Provide the (x, y) coordinate of the cell's center where the given text is located.  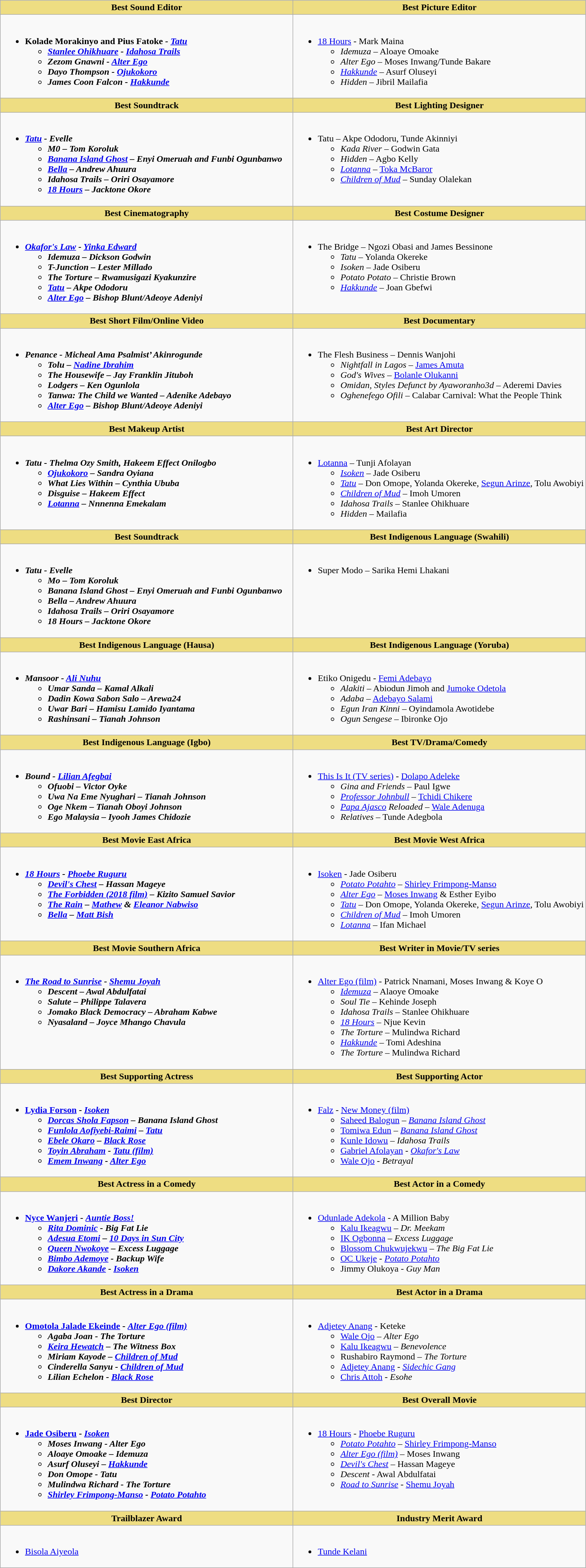
Trailblazer Award (147, 1518)
Bisola Aiyeola (147, 1547)
Best Actress in a Comedy (147, 1184)
Industry Merit Award (440, 1518)
Best Movie West Africa (440, 840)
Best Indigenous Language (Hausa) (147, 644)
Best Supporting Actor (440, 1076)
Best Indigenous Language (Igbo) (147, 743)
Best Director (147, 1400)
Best Overall Movie (440, 1400)
18 Hours - Mark MainaIdemuza – Aloaye OmoakeAlter Ego – Moses Inwang/Tunde BakareHakkunde – Asurf OluseyiHidden – Jibril Mailafia (440, 57)
Best Makeup Artist (147, 429)
Best Movie East Africa (147, 840)
Best Art Director (440, 429)
Best Actor in a Drama (440, 1292)
Best TV/Drama/Comedy (440, 743)
Best Short Film/Online Video (147, 321)
Best Costume Designer (440, 213)
Bound - Lilian AfegbaiOfuobi – Victor OykeUwa Na Eme Nyughari – Tianah JohnsonOge Nkem – Tianah Oboyi JohnsonEgo Malaysia – Iyooh James Chidozie (147, 791)
Super Modo – Sarika Hemi Lhakani (440, 591)
Best Indigenous Language (Yoruba) (440, 644)
Best Supporting Actress (147, 1076)
Best Documentary (440, 321)
Best Sound Editor (147, 8)
Best Picture Editor (440, 8)
Best Movie Southern Africa (147, 948)
Tunde Kelani (440, 1547)
Best Lighting Designer (440, 105)
Best Actress in a Drama (147, 1292)
Best Actor in a Comedy (440, 1184)
Best Cinematography (147, 213)
Best Writer in Movie/TV series (440, 948)
Mansoor - Ali NuhuUmar Sanda – Kamal AlkaliDadin Kowa Sabon Salo – Arewa24Uwar Bari – Hamisu Lamido IyantamaRashinsani – Tianah Johnson (147, 694)
Tatu – Akpe Ododoru, Tunde AkinniyiKada River – Godwin GataHidden – Agbo KellyLotanna – Toka McBarorChildren of Mud – Sunday Olalekan (440, 159)
The Bridge – Ngozi Obasi and James BessinoneTatu – Yolanda OkerekeIsoken – Jade OsiberuPotato Potato – Christie BrownHakkunde – Joan Gbefwi (440, 267)
Best Indigenous Language (Swahili) (440, 537)
Adjetey Anang - KetekeWale Ojo – Alter EgoKalu Ikeagwu – BenevolenceRushabiro Raymond – The TortureAdjetey Anang - Sidechic GangChris Attoh - Esohe (440, 1346)
